Determine the [x, y] coordinate at the center of the cell enclosing the given text.  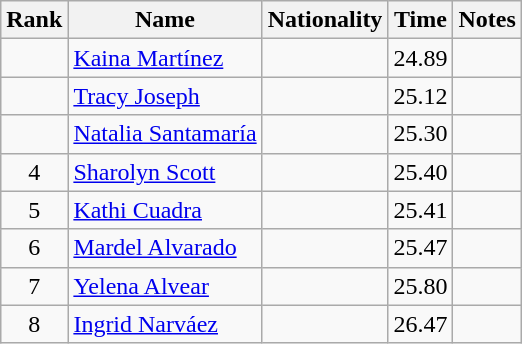
Kaina Martínez [165, 58]
Nationality [325, 20]
6 [34, 248]
25.30 [420, 134]
Tracy Joseph [165, 96]
5 [34, 210]
8 [34, 324]
25.47 [420, 248]
Name [165, 20]
Sharolyn Scott [165, 172]
25.80 [420, 286]
Rank [34, 20]
4 [34, 172]
26.47 [420, 324]
25.12 [420, 96]
Time [420, 20]
Kathi Cuadra [165, 210]
Yelena Alvear [165, 286]
24.89 [420, 58]
Mardel Alvarado [165, 248]
Notes [487, 20]
25.40 [420, 172]
25.41 [420, 210]
Ingrid Narváez [165, 324]
Natalia Santamaría [165, 134]
7 [34, 286]
